Return the [x, y] coordinate for the center point of the cell that contains the specified text.  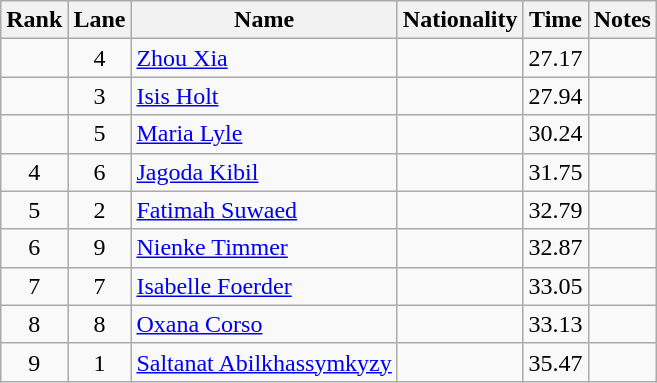
Nienke Timmer [264, 248]
3 [100, 96]
Maria Lyle [264, 134]
1 [100, 362]
27.94 [556, 96]
32.79 [556, 210]
Jagoda Kibil [264, 172]
35.47 [556, 362]
27.17 [556, 58]
Fatimah Suwaed [264, 210]
Lane [100, 20]
Zhou Xia [264, 58]
31.75 [556, 172]
Notes [622, 20]
Rank [34, 20]
33.05 [556, 286]
Oxana Corso [264, 324]
2 [100, 210]
Nationality [460, 20]
Time [556, 20]
30.24 [556, 134]
33.13 [556, 324]
Isabelle Foerder [264, 286]
Isis Holt [264, 96]
Saltanat Abilkhassymkyzy [264, 362]
Name [264, 20]
32.87 [556, 248]
